Identify which cell holds the provided text, then report its [X, Y] central coordinate. 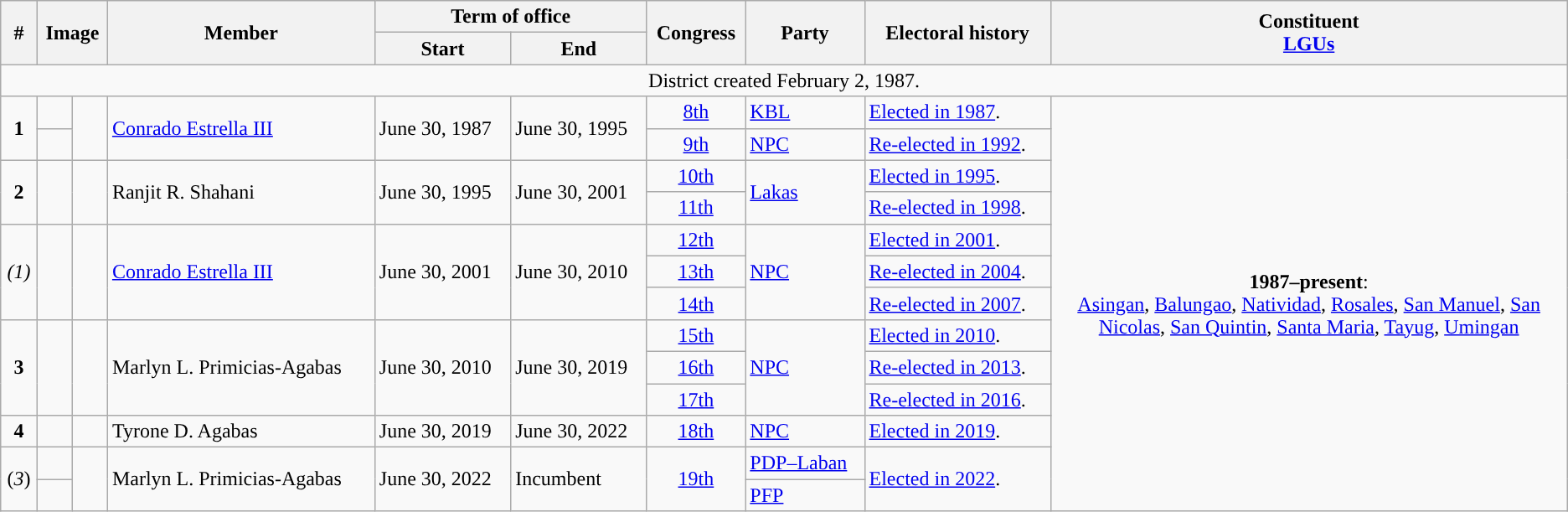
13th [696, 272]
18th [696, 432]
KBL [805, 112]
17th [696, 400]
Incumbent [579, 479]
9th [696, 144]
11th [696, 208]
12th [696, 240]
Elected in 2019. [957, 432]
Tyrone D. Agabas [241, 432]
19th [696, 479]
Elected in 2022. [957, 479]
Elected in 2010. [957, 335]
Member [241, 33]
Ranjit R. Shahani [241, 192]
16th [696, 367]
4 [19, 432]
3 [19, 367]
(1) [19, 272]
Start [442, 49]
Elected in 1987. [957, 112]
Re-elected in 1998. [957, 208]
Re-elected in 2016. [957, 400]
Re-elected in 2007. [957, 303]
Term of office [511, 17]
ConstituentLGUs [1308, 33]
1987–present:Asingan, Balungao, Natividad, Rosales, San Manuel, San Nicolas, San Quintin, Santa Maria, Tayug, Umingan [1308, 303]
10th [696, 176]
15th [696, 335]
Congress [696, 33]
Electoral history [957, 33]
End [579, 49]
# [19, 33]
Image [72, 33]
8th [696, 112]
Re-elected in 2013. [957, 367]
June 30, 1987 [442, 128]
Re-elected in 2004. [957, 272]
District created February 2, 1987. [784, 80]
1 [19, 128]
Elected in 2001. [957, 240]
(3) [19, 479]
2 [19, 192]
14th [696, 303]
Party [805, 33]
PDP–Laban [805, 463]
PFP [805, 495]
Lakas [805, 192]
Re-elected in 1992. [957, 144]
Elected in 1995. [957, 176]
